Return the [x, y] coordinate for the center point of the cell that contains the specified text.  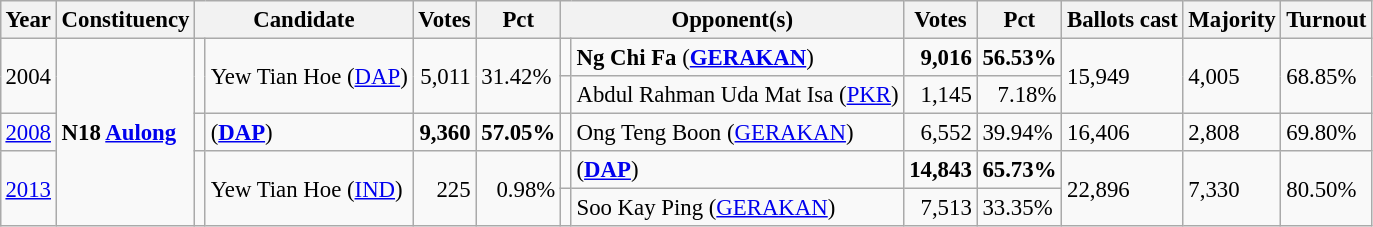
33.35% [1020, 208]
9,016 [940, 57]
7,330 [1232, 188]
Ong Teng Boon (GERAKAN) [738, 133]
Ballots cast [1122, 20]
Ng Chi Fa (GERAKAN) [738, 57]
5,011 [444, 76]
80.50% [1326, 188]
31.42% [518, 76]
65.73% [1020, 170]
2008 [28, 133]
0.98% [518, 188]
Candidate [304, 20]
56.53% [1020, 57]
14,843 [940, 170]
68.85% [1326, 76]
Yew Tian Hoe (IND) [309, 188]
6,552 [940, 133]
225 [444, 188]
Soo Kay Ping (GERAKAN) [738, 208]
22,896 [1122, 188]
Turnout [1326, 20]
1,145 [940, 95]
57.05% [518, 133]
15,949 [1122, 76]
4,005 [1232, 76]
Constituency [125, 20]
39.94% [1020, 133]
Year [28, 20]
Yew Tian Hoe (DAP) [309, 76]
7,513 [940, 208]
2013 [28, 188]
16,406 [1122, 133]
9,360 [444, 133]
2004 [28, 76]
2,808 [1232, 133]
Abdul Rahman Uda Mat Isa (PKR) [738, 95]
Opponent(s) [732, 20]
N18 Aulong [125, 132]
Majority [1232, 20]
7.18% [1020, 95]
69.80% [1326, 133]
